From the cell containing the given text, extract its center point as [X, Y] coordinate. 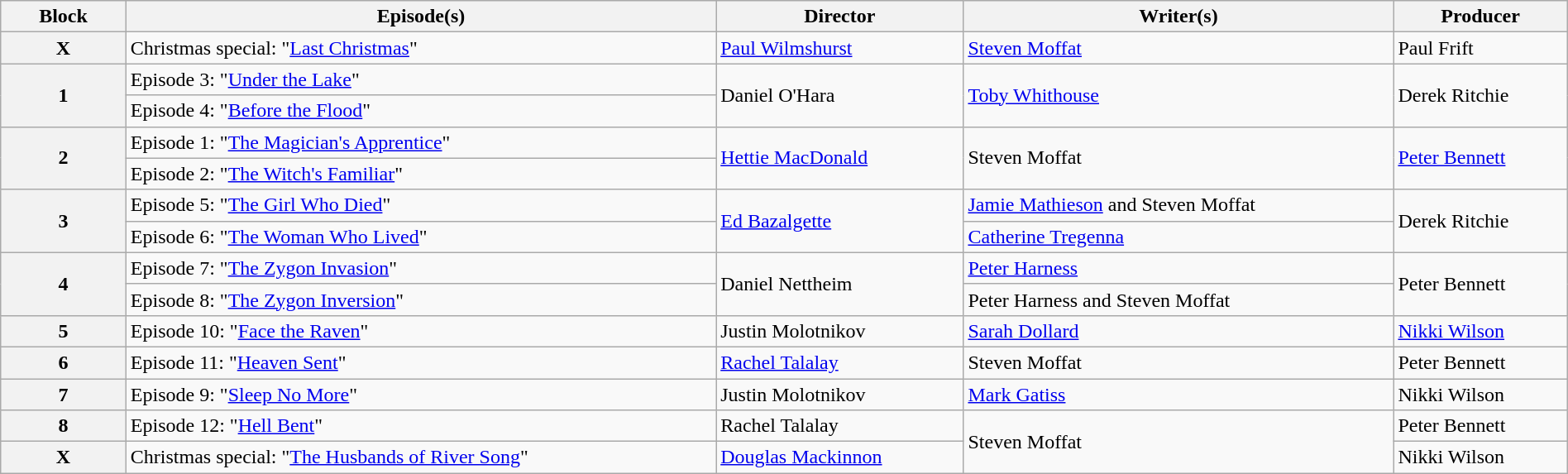
Hettie MacDonald [840, 158]
Ed Bazalgette [840, 221]
Toby Whithouse [1178, 95]
Catherine Tregenna [1178, 237]
Douglas Mackinnon [840, 457]
Episode 3: "Under the Lake" [420, 79]
6 [64, 362]
Episode 1: "The Magician's Apprentice" [420, 142]
8 [64, 426]
Peter Harness [1178, 268]
Episode 6: "The Woman Who Lived" [420, 237]
Sarah Dollard [1178, 331]
Episode 11: "Heaven Sent" [420, 362]
Mark Gatiss [1178, 395]
Episode 12: "Hell Bent" [420, 426]
Episode(s) [420, 17]
5 [64, 331]
Episode 8: "The Zygon Inversion" [420, 299]
7 [64, 395]
Episode 4: "Before the Flood" [420, 111]
Block [64, 17]
Jamie Mathieson and Steven Moffat [1178, 205]
Christmas special: "Last Christmas" [420, 48]
Episode 9: "Sleep No More" [420, 395]
Producer [1480, 17]
Paul Wilmshurst [840, 48]
Episode 2: "The Witch's Familiar" [420, 174]
Episode 5: "The Girl Who Died" [420, 205]
Episode 10: "Face the Raven" [420, 331]
4 [64, 284]
2 [64, 158]
Director [840, 17]
Episode 7: "The Zygon Invasion" [420, 268]
Peter Harness and Steven Moffat [1178, 299]
Writer(s) [1178, 17]
1 [64, 95]
Daniel Nettheim [840, 284]
3 [64, 221]
Paul Frift [1480, 48]
Christmas special: "The Husbands of River Song" [420, 457]
Daniel O'Hara [840, 95]
